Extract the (x, y) coordinate from the center of the cell holding the provided text.  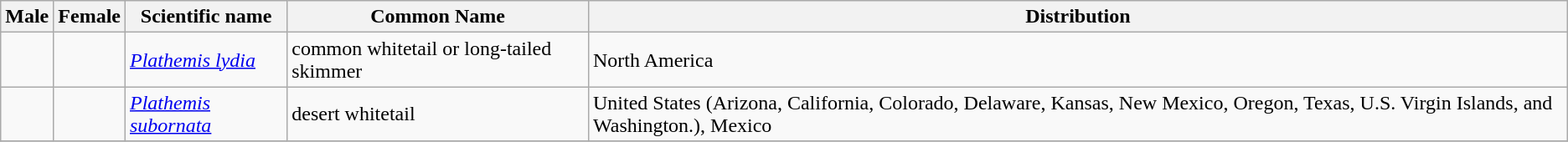
Plathemis subornata (206, 114)
Scientific name (206, 17)
desert whitetail (438, 114)
Distribution (1077, 17)
Male (27, 17)
North America (1077, 60)
United States (Arizona, California, Colorado, Delaware, Kansas, New Mexico, Oregon, Texas, U.S. Virgin Islands, and Washington.), Mexico (1077, 114)
Female (90, 17)
common whitetail or long-tailed skimmer (438, 60)
Common Name (438, 17)
Plathemis lydia (206, 60)
